Find where the given text appears and provide that cell's center as [x, y] coordinate. 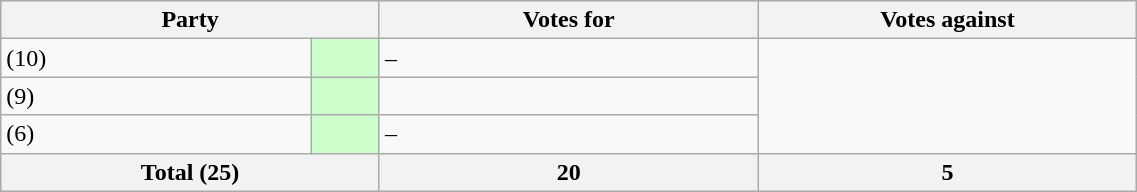
Total (25) [190, 172]
(6) [156, 134]
(10) [156, 58]
Votes for [568, 20]
Party [190, 20]
20 [568, 172]
5 [948, 172]
(9) [156, 96]
Votes against [948, 20]
